For the text-containing cell, return its midpoint in [x, y] coordinate format. 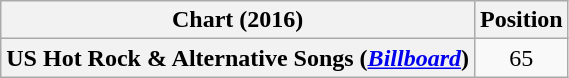
Position [521, 20]
65 [521, 58]
US Hot Rock & Alternative Songs (Billboard) [238, 58]
Chart (2016) [238, 20]
